Provide the (x, y) coordinate of the cell's center where the given text is located.  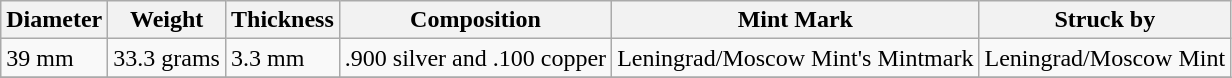
Struck by (1105, 20)
Composition (475, 20)
Leningrad/Moscow Mint (1105, 58)
Weight (167, 20)
Mint Mark (796, 20)
Leningrad/Moscow Mint's Mintmark (796, 58)
33.3 grams (167, 58)
Thickness (282, 20)
39 mm (54, 58)
.900 silver and .100 copper (475, 58)
Diameter (54, 20)
3.3 mm (282, 58)
